Provide the (x, y) coordinate of the cell's center where the given text is located.  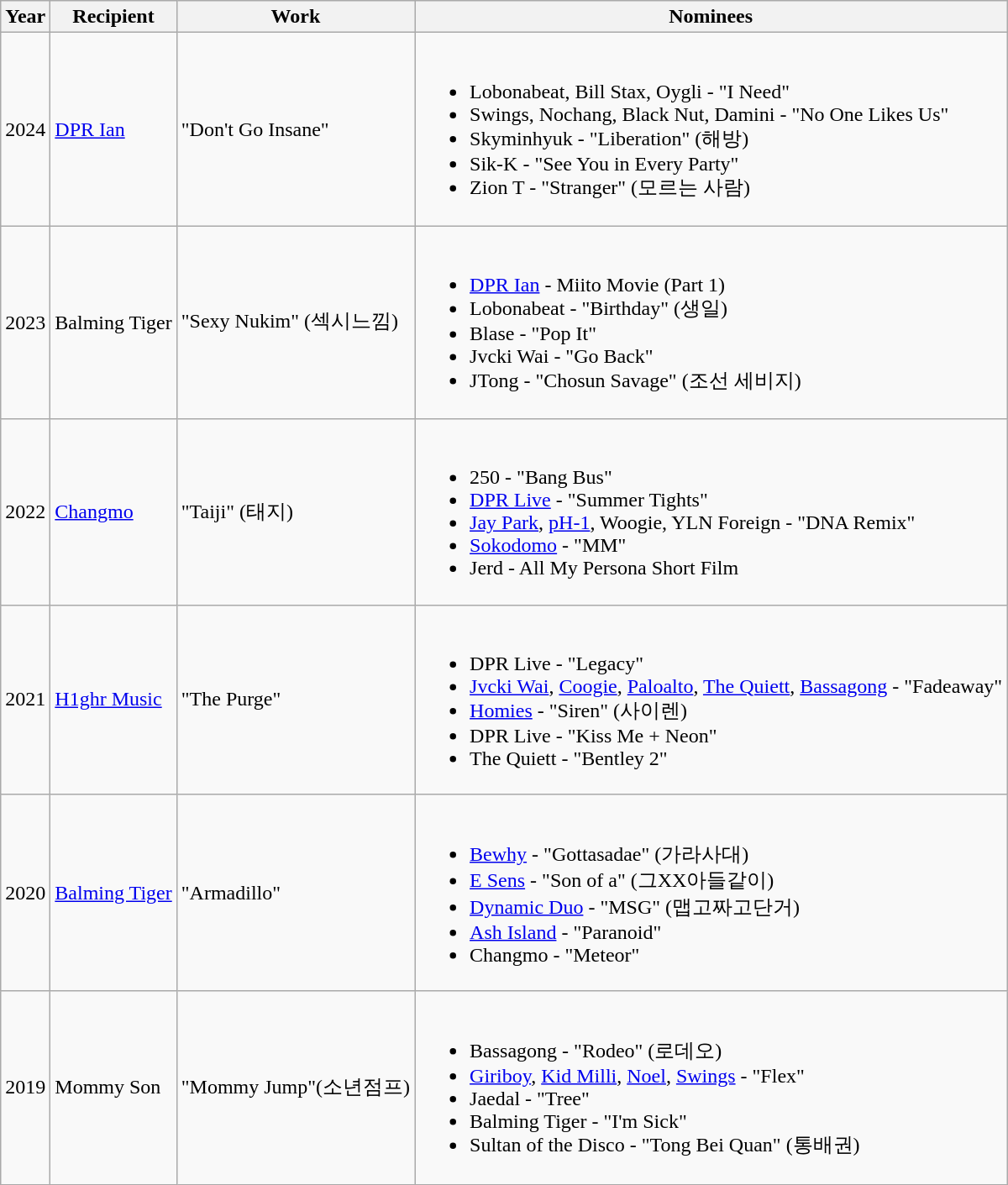
Mommy Son (113, 1088)
"Mommy Jump"(소년점프) (296, 1088)
"Taiji" (태지) (296, 512)
"Armadillo" (296, 894)
Changmo (113, 512)
DPR Ian (113, 129)
2021 (25, 700)
2020 (25, 894)
"The Purge" (296, 700)
DPR Ian - Miito Movie (Part 1)Lobonabeat - "Birthday" (생일)Blase - "Pop It"Jvcki Wai - "Go Back"JTong - "Chosun Savage" (조선 세비지) (711, 322)
250 - "Bang Bus"DPR Live - "Summer Tights"Jay Park, pH-1, Woogie, YLN Foreign - "DNA Remix"Sokodomo - "MM"Jerd - All My Persona Short Film (711, 512)
2022 (25, 512)
Year (25, 17)
H1ghr Music (113, 700)
2023 (25, 322)
Recipient (113, 17)
2024 (25, 129)
2019 (25, 1088)
"Don't Go Insane" (296, 129)
Bewhy - "Gottasadae" (가라사대)E Sens - "Son of a" (그XX아들같이)Dynamic Duo - "MSG" (맵고짜고단거)Ash Island - "Paranoid"Changmo - "Meteor" (711, 894)
Nominees (711, 17)
"Sexy Nukim" (섹시느낌) (296, 322)
Work (296, 17)
